Determine the [x, y] coordinate at the center of the cell enclosing the given text.  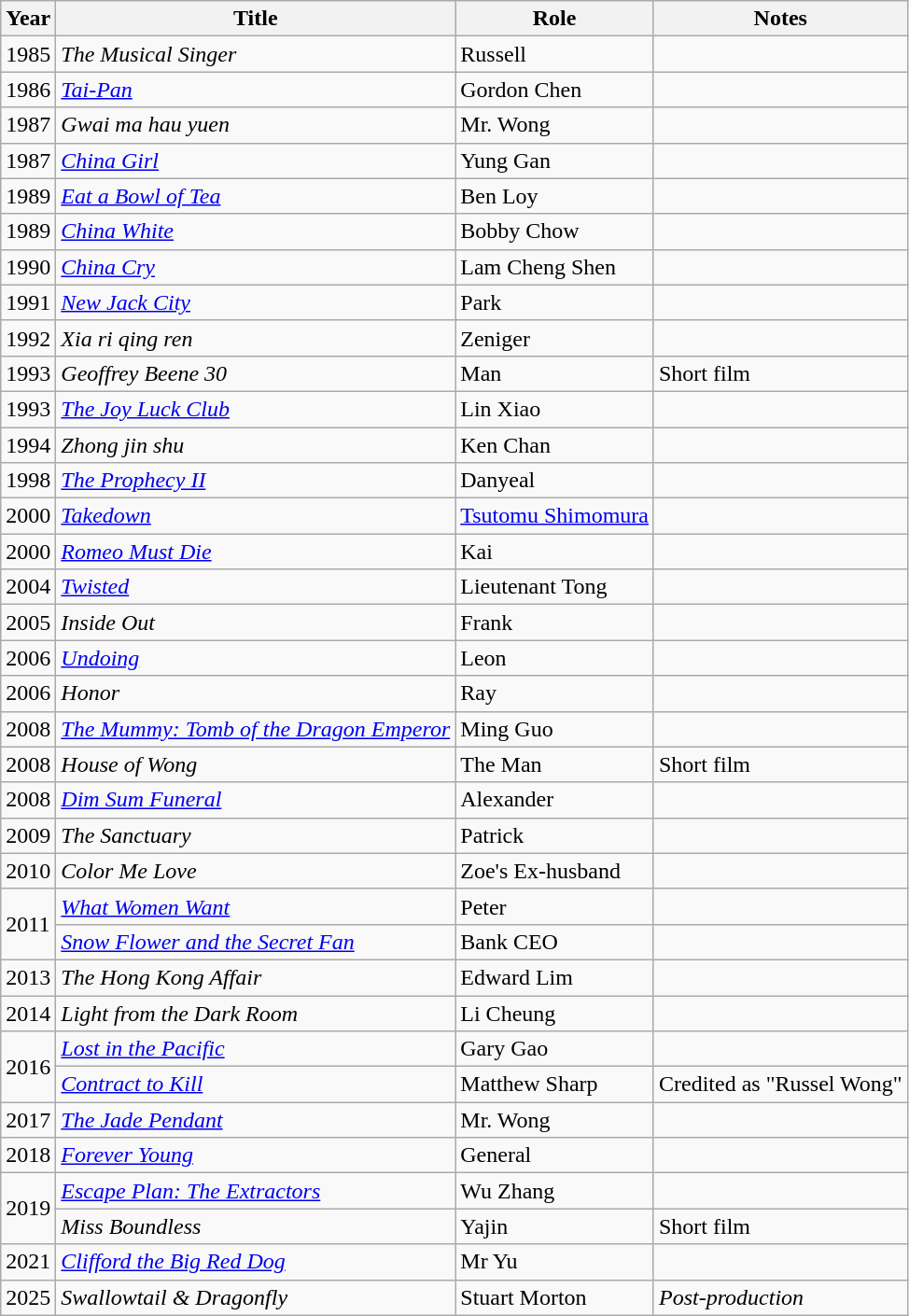
Man [554, 373]
Gary Gao [554, 1049]
Danyeal [554, 481]
Snow Flower and the Secret Fan [256, 942]
Credited as "Russel Wong" [780, 1085]
Takedown [256, 516]
2009 [28, 835]
Lieutenant Tong [554, 587]
1994 [28, 445]
China Cry [256, 267]
Post-production [780, 1297]
Xia ri qing ren [256, 338]
Stuart Morton [554, 1297]
House of Wong [256, 764]
2025 [28, 1297]
The Hong Kong Affair [256, 977]
2021 [28, 1262]
Color Me Love [256, 871]
Lost in the Pacific [256, 1049]
1991 [28, 302]
Miss Boundless [256, 1226]
Leon [554, 658]
Matthew Sharp [554, 1085]
Gwai ma hau yuen [256, 125]
Mr Yu [554, 1262]
2013 [28, 977]
1992 [28, 338]
Undoing [256, 658]
Year [28, 19]
Romeo Must Die [256, 552]
China Girl [256, 161]
2010 [28, 871]
China White [256, 231]
Tai-Pan [256, 90]
Swallowtail & Dragonfly [256, 1297]
2011 [28, 924]
Bobby Chow [554, 231]
2004 [28, 587]
Light from the Dark Room [256, 1013]
1985 [28, 54]
Tsutomu Shimomura [554, 516]
1998 [28, 481]
The Man [554, 764]
2014 [28, 1013]
Geoffrey Beene 30 [256, 373]
2016 [28, 1067]
Zoe's Ex-husband [554, 871]
The Mummy: Tomb of the Dragon Emperor [256, 729]
General [554, 1155]
Dim Sum Funeral [256, 800]
What Women Want [256, 906]
New Jack City [256, 302]
Ming Guo [554, 729]
Twisted [256, 587]
Peter [554, 906]
Notes [780, 19]
Bank CEO [554, 942]
Yung Gan [554, 161]
2005 [28, 623]
Park [554, 302]
Contract to Kill [256, 1085]
Ken Chan [554, 445]
Alexander [554, 800]
Inside Out [256, 623]
1986 [28, 90]
The Jade Pendant [256, 1120]
Edward Lim [554, 977]
Honor [256, 693]
Lin Xiao [554, 409]
Gordon Chen [554, 90]
2017 [28, 1120]
The Sanctuary [256, 835]
Ray [554, 693]
Wu Zhang [554, 1191]
Frank [554, 623]
Zhong jin shu [256, 445]
Escape Plan: The Extractors [256, 1191]
Yajin [554, 1226]
2019 [28, 1209]
Ben Loy [554, 196]
The Prophecy II [256, 481]
Clifford the Big Red Dog [256, 1262]
Patrick [554, 835]
Li Cheung [554, 1013]
The Musical Singer [256, 54]
Zeniger [554, 338]
Eat a Bowl of Tea [256, 196]
Forever Young [256, 1155]
Kai [554, 552]
Title [256, 19]
2018 [28, 1155]
Russell [554, 54]
Role [554, 19]
1990 [28, 267]
Lam Cheng Shen [554, 267]
The Joy Luck Club [256, 409]
